Pinpoint the cell where the given text exists, returning its (x, y) midpoint coordinate. 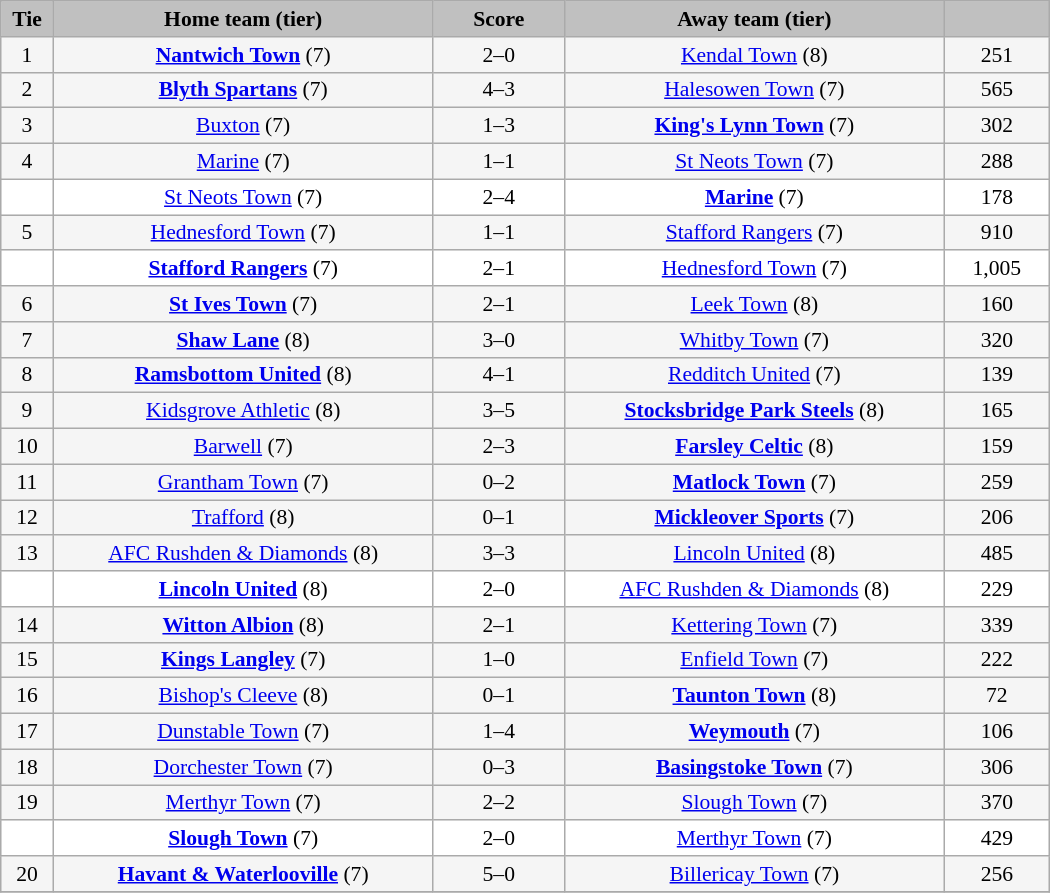
1–3 (498, 126)
Billericay Town (7) (754, 874)
Blyth Spartans (7) (243, 90)
1,005 (996, 269)
485 (996, 554)
5 (27, 233)
259 (996, 482)
16 (27, 696)
Dunstable Town (7) (243, 732)
Home team (tier) (243, 19)
229 (996, 589)
106 (996, 732)
1–4 (498, 732)
Havant & Waterlooville (7) (243, 874)
159 (996, 447)
Bishop's Cleeve (8) (243, 696)
Redditch United (7) (754, 375)
5–0 (498, 874)
2–2 (498, 803)
12 (27, 518)
Halesowen Town (7) (754, 90)
3–0 (498, 340)
Matlock Town (7) (754, 482)
288 (996, 162)
14 (27, 625)
139 (996, 375)
256 (996, 874)
0–3 (498, 767)
565 (996, 90)
Taunton Town (8) (754, 696)
6 (27, 304)
Ramsbottom United (8) (243, 375)
251 (996, 55)
10 (27, 447)
370 (996, 803)
72 (996, 696)
306 (996, 767)
19 (27, 803)
9 (27, 411)
King's Lynn Town (7) (754, 126)
3–5 (498, 411)
Barwell (7) (243, 447)
Dorchester Town (7) (243, 767)
222 (996, 660)
206 (996, 518)
Buxton (7) (243, 126)
2 (27, 90)
Basingstoke Town (7) (754, 767)
910 (996, 233)
339 (996, 625)
Witton Albion (8) (243, 625)
320 (996, 340)
20 (27, 874)
Whitby Town (7) (754, 340)
Stocksbridge Park Steels (8) (754, 411)
4–1 (498, 375)
Farsley Celtic (8) (754, 447)
Mickleover Sports (7) (754, 518)
0–2 (498, 482)
1–0 (498, 660)
Trafford (8) (243, 518)
Leek Town (8) (754, 304)
4 (27, 162)
Kings Langley (7) (243, 660)
429 (996, 839)
Kettering Town (7) (754, 625)
Weymouth (7) (754, 732)
8 (27, 375)
13 (27, 554)
Kendal Town (8) (754, 55)
4–3 (498, 90)
17 (27, 732)
Kidsgrove Athletic (8) (243, 411)
Tie (27, 19)
Enfield Town (7) (754, 660)
1 (27, 55)
7 (27, 340)
Away team (tier) (754, 19)
Grantham Town (7) (243, 482)
18 (27, 767)
160 (996, 304)
2–4 (498, 197)
3 (27, 126)
2–3 (498, 447)
11 (27, 482)
15 (27, 660)
165 (996, 411)
3–3 (498, 554)
Nantwich Town (7) (243, 55)
St Ives Town (7) (243, 304)
302 (996, 126)
Shaw Lane (8) (243, 340)
178 (996, 197)
Score (498, 19)
